Capture the cell that displays the provided text and extract its (X, Y) central coordinate. 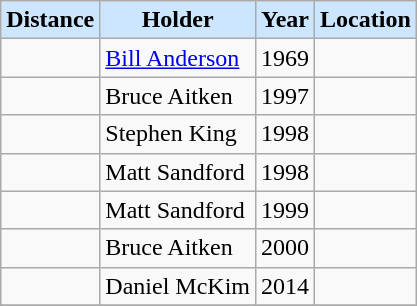
2000 (284, 248)
1969 (284, 58)
1997 (284, 96)
Stephen King (178, 134)
Location (366, 20)
Distance (50, 20)
Daniel McKim (178, 286)
2014 (284, 286)
Bill Anderson (178, 58)
Year (284, 20)
1999 (284, 210)
Holder (178, 20)
